Provide the (X, Y) coordinate of the cell's center where the given text is located.  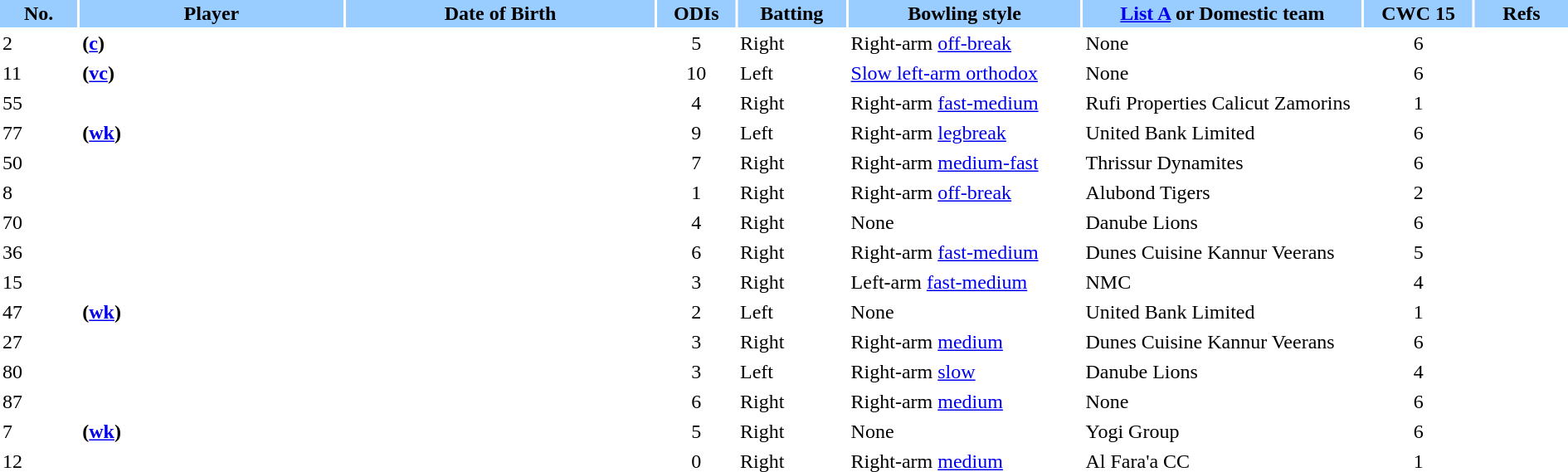
Refs (1522, 13)
Bowling style (965, 13)
47 (38, 312)
15 (38, 282)
50 (38, 163)
Thrissur Dynamites (1222, 163)
ODIs (697, 13)
55 (38, 103)
Player (211, 13)
27 (38, 342)
NMC (1222, 282)
(c) (211, 43)
Slow left-arm orthodox (965, 73)
8 (38, 192)
CWC 15 (1419, 13)
Right-arm medium-fast (965, 163)
Rufi Properties Calicut Zamorins (1222, 103)
Right-arm slow (965, 372)
77 (38, 133)
9 (697, 133)
11 (38, 73)
70 (38, 222)
Right-arm legbreak (965, 133)
Left-arm fast-medium (965, 282)
10 (697, 73)
Date of Birth (499, 13)
Yogi Group (1222, 431)
87 (38, 401)
List A or Domestic team (1222, 13)
36 (38, 252)
Alubond Tigers (1222, 192)
No. (38, 13)
Batting (791, 13)
(vc) (211, 73)
80 (38, 372)
